Provide the (X, Y) coordinate of the cell's center where the given text is located.  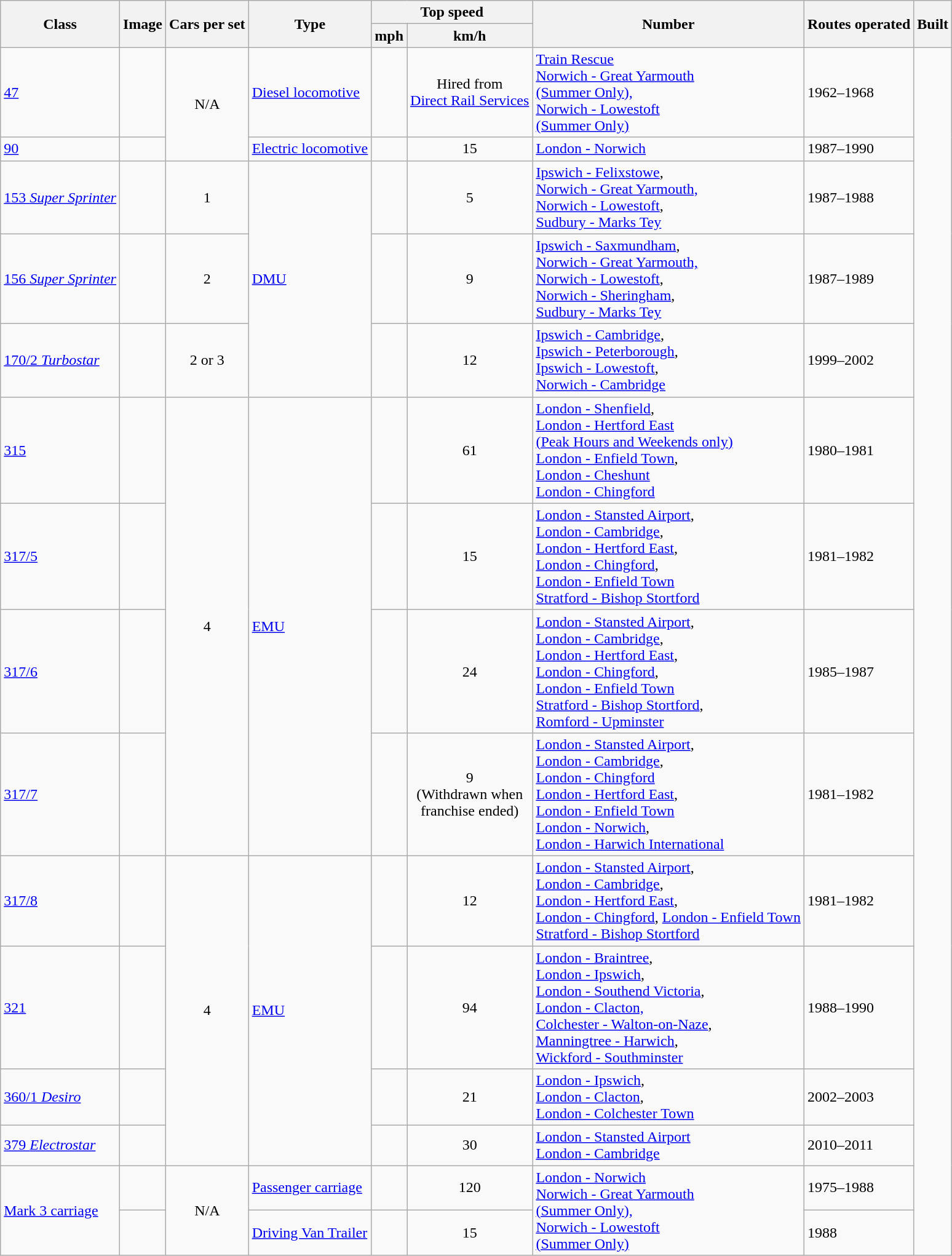
London - Norwich (668, 149)
Number (668, 24)
1988–1990 (859, 1008)
1999–2002 (859, 360)
Driving Van Trailer (310, 1233)
321 (60, 1008)
Train RescueNorwich - Great Yarmouth(Summer Only),Norwich - Lowestoft(Summer Only) (668, 92)
Cars per set (208, 24)
1987–1989 (859, 279)
Passenger carriage (310, 1188)
1980–1981 (859, 450)
Hired fromDirect Rail Services (470, 92)
London - Stansted Airport,London - Cambridge,London - Hertford East,London - Chingford,London - Enfield TownStratford - Bishop Stortford (668, 556)
94 (470, 1008)
47 (60, 92)
mph (389, 36)
1987–1990 (859, 149)
1985–1987 (859, 671)
9 (470, 279)
156 Super Sprinter (60, 279)
24 (470, 671)
30 (470, 1145)
317/8 (60, 900)
317/7 (60, 794)
120 (470, 1188)
2 (208, 279)
1962–1968 (859, 92)
1975–1988 (859, 1188)
2 or 3 (208, 360)
London - Ipswich,London - Clacton,London - Colchester Town (668, 1097)
21 (470, 1097)
DMU (310, 279)
2010–2011 (859, 1145)
Ipswich - Felixstowe,Norwich - Great Yarmouth,Norwich - Lowestoft,Sudbury - Marks Tey (668, 197)
5 (470, 197)
Class (60, 24)
Ipswich - Cambridge,Ipswich - Peterborough,Ipswich - Lowestoft,Norwich - Cambridge (668, 360)
Diesel locomotive (310, 92)
9(Withdrawn whenfranchise ended) (470, 794)
317/6 (60, 671)
170/2 Turbostar (60, 360)
Routes operated (859, 24)
Ipswich - Saxmundham,Norwich - Great Yarmouth,Norwich - Lowestoft,Norwich - Sheringham,Sudbury - Marks Tey (668, 279)
London - Stansted AirportLondon - Cambridge (668, 1145)
Image (143, 24)
Type (310, 24)
London - Shenfield,London - Hertford East(Peak Hours and Weekends only)London - Enfield Town,London - CheshuntLondon - Chingford (668, 450)
Mark 3 carriage (60, 1210)
315 (60, 450)
London - NorwichNorwich - Great Yarmouth(Summer Only),Norwich - Lowestoft(Summer Only) (668, 1210)
317/5 (60, 556)
km/h (470, 36)
379 Electrostar (60, 1145)
Top speed (452, 12)
Electric locomotive (310, 149)
1987–1988 (859, 197)
90 (60, 149)
1 (208, 197)
Built (933, 24)
153 Super Sprinter (60, 197)
2002–2003 (859, 1097)
61 (470, 450)
1988 (859, 1233)
360/1 Desiro (60, 1097)
London - Stansted Airport,London - Cambridge,London - Hertford East,London - Chingford, London - Enfield TownStratford - Bishop Stortford (668, 900)
